Locate the cell with the specified text and output its (X, Y) center coordinate. 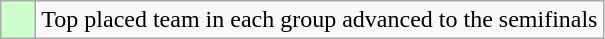
Top placed team in each group advanced to the semifinals (320, 20)
